For the text-containing cell, return its midpoint in [x, y] coordinate format. 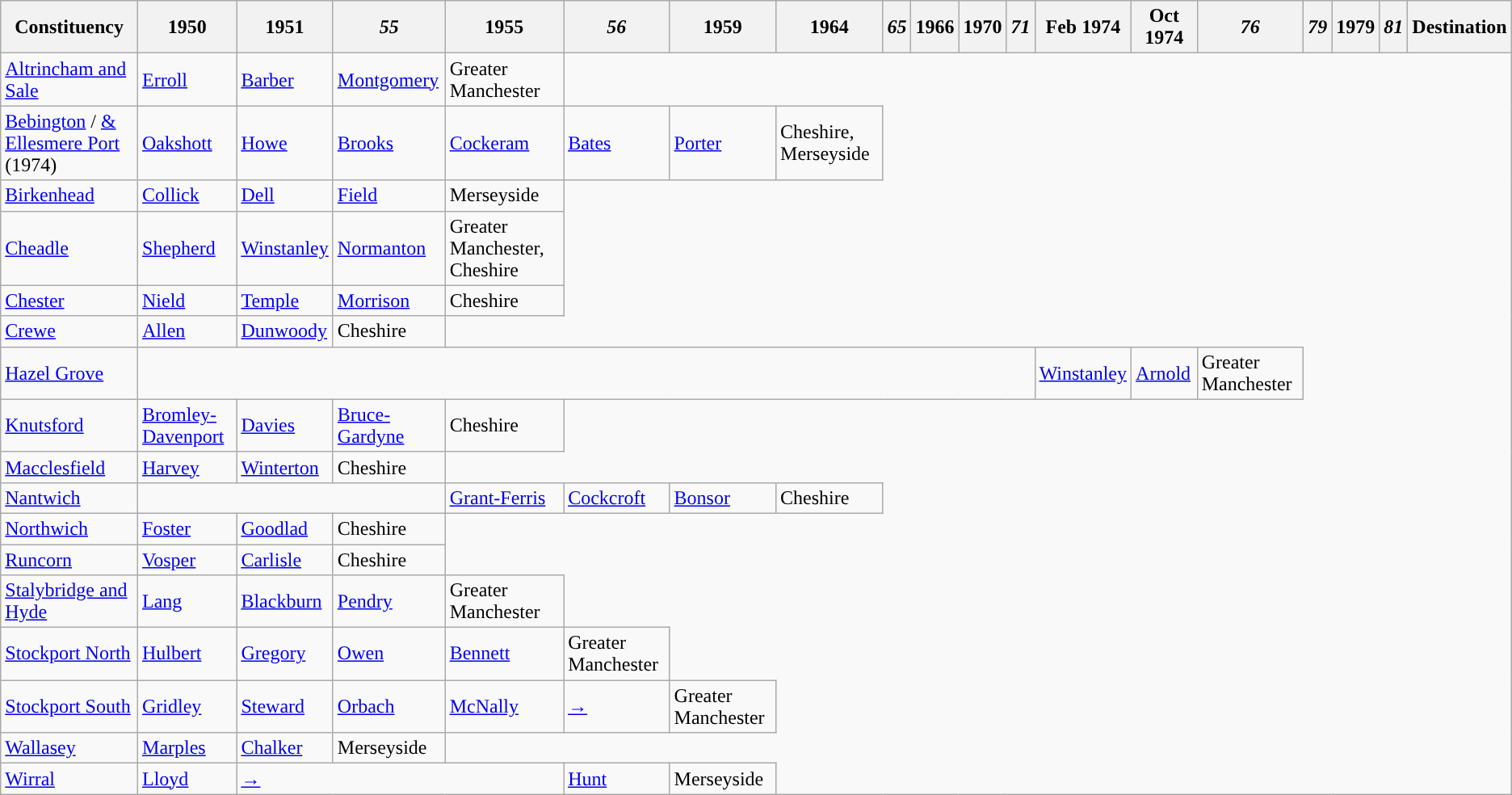
Bonsor [722, 498]
Wirral [69, 779]
71 [1021, 27]
65 [897, 27]
76 [1250, 27]
Birkenhead [69, 196]
Hazel Grove [69, 373]
Oct 1974 [1165, 27]
Stalybridge and Hyde [69, 601]
Shepherd [187, 248]
55 [389, 27]
Dunwoody [284, 331]
Grant-Ferris [504, 498]
Pendry [389, 601]
Marples [187, 748]
Crewe [69, 331]
Knutsford [69, 425]
1950 [187, 27]
Morrison [389, 301]
Bennett [504, 654]
Chester [69, 301]
1959 [722, 27]
Orbach [389, 706]
Winterton [284, 467]
Constituency [69, 27]
56 [617, 27]
Foster [187, 528]
Stockport North [69, 654]
Hulbert [187, 654]
Gridley [187, 706]
81 [1394, 27]
1955 [504, 27]
Altrincham and Sale [69, 79]
79 [1318, 27]
1966 [935, 27]
Dell [284, 196]
Northwich [69, 528]
Owen [389, 654]
Bruce-Gardyne [389, 425]
Brooks [389, 143]
Cockcroft [617, 498]
1979 [1355, 27]
Blackburn [284, 601]
Barber [284, 79]
Oakshott [187, 143]
Cheadle [69, 248]
Nantwich [69, 498]
Howe [284, 143]
Greater Manchester, Cheshire [504, 248]
1951 [284, 27]
Field [389, 196]
Chalker [284, 748]
Montgomery [389, 79]
Normanton [389, 248]
Bebington / & Ellesmere Port (1974) [69, 143]
Porter [722, 143]
Gregory [284, 654]
Goodlad [284, 528]
Allen [187, 331]
Lloyd [187, 779]
Hunt [617, 779]
Arnold [1165, 373]
Feb 1974 [1082, 27]
Cheshire, Merseyside [829, 143]
Vosper [187, 560]
Stockport South [69, 706]
Nield [187, 301]
Bromley-Davenport [187, 425]
Steward [284, 706]
Macclesfield [69, 467]
Runcorn [69, 560]
Cockeram [504, 143]
Collick [187, 196]
Bates [617, 143]
Erroll [187, 79]
1970 [982, 27]
Davies [284, 425]
Destination [1459, 27]
Harvey [187, 467]
Temple [284, 301]
Lang [187, 601]
Wallasey [69, 748]
Carlisle [284, 560]
1964 [829, 27]
McNally [504, 706]
